Locate the cell with the specified text and output its [x, y] center coordinate. 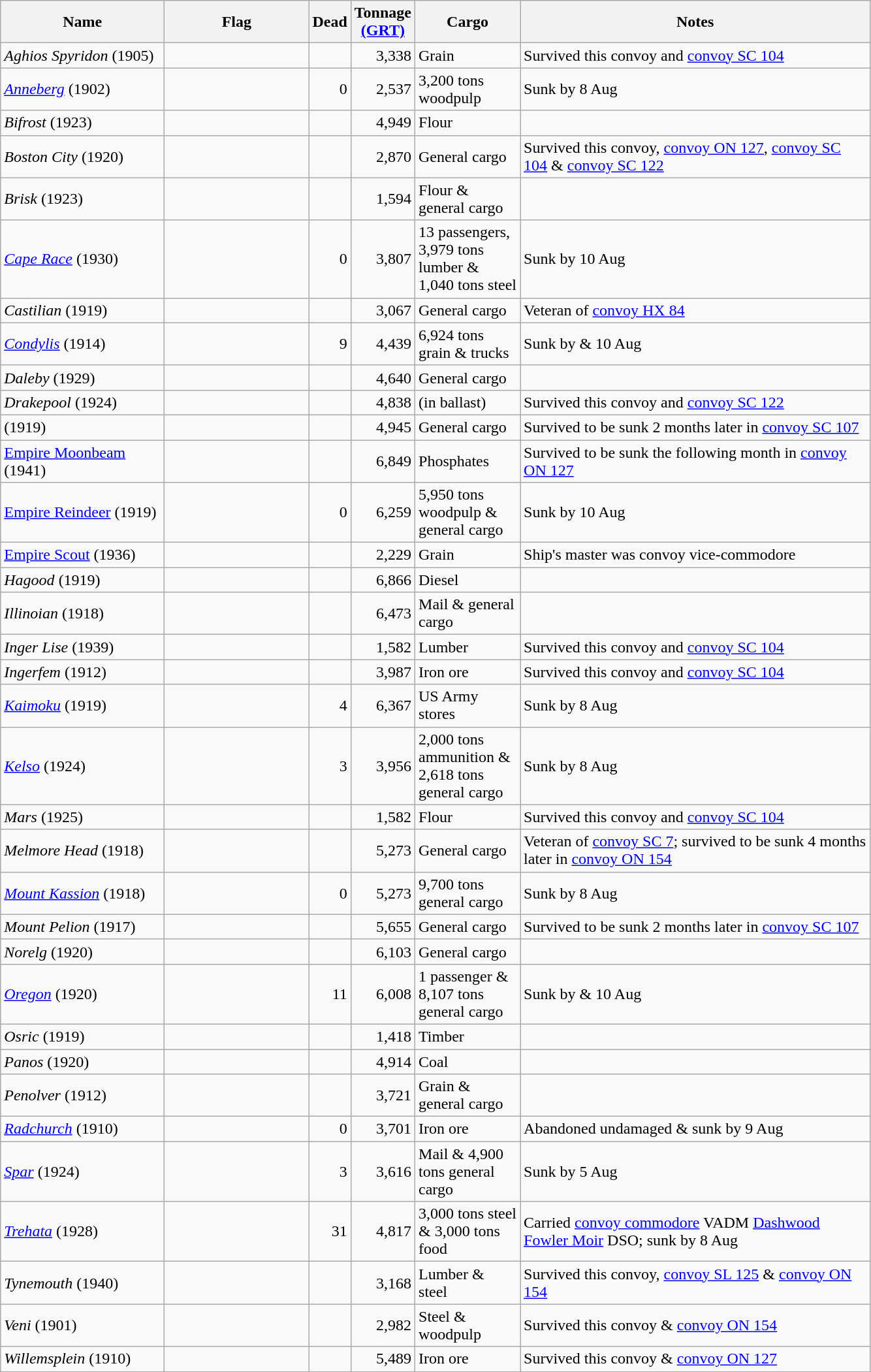
Norelg (1920) [82, 951]
3,000 tons steel & 3,000 tons food [467, 1232]
6,259 [383, 513]
Empire Moonbeam (1941) [82, 461]
4,914 [383, 1061]
Daleby (1929) [82, 377]
Name [82, 22]
Drakepool (1924) [82, 402]
Coal [467, 1061]
Tynemouth (1940) [82, 1283]
Veteran of convoy HX 84 [695, 310]
Survived this convoy & convoy ON 127 [695, 1359]
Illinoian (1918) [82, 614]
6,924 tons grain & trucks [467, 343]
1 passenger & 8,107 tons general cargo [467, 994]
31 [330, 1232]
2,870 [383, 157]
Cape Race (1930) [82, 259]
Penolver (1912) [82, 1096]
5,489 [383, 1359]
3,807 [383, 259]
4,945 [383, 427]
4 [330, 705]
3,721 [383, 1096]
1,418 [383, 1036]
Mail & 4,900 tons general cargo [467, 1172]
Survived this convoy, convoy ON 127, convoy SC 104 & convoy SC 122 [695, 157]
11 [330, 994]
Lumber & steel [467, 1283]
3,168 [383, 1283]
3,338 [383, 56]
Willemsplein (1910) [82, 1359]
Inger Lise (1939) [82, 647]
Radchurch (1910) [82, 1129]
Veni (1901) [82, 1326]
Phosphates [467, 461]
Steel & woodpulp [467, 1326]
2,000 tons ammunition & 2,618 tons general cargo [467, 765]
Empire Reindeer (1919) [82, 513]
Notes [695, 22]
Brisk (1923) [82, 199]
Condylis (1914) [82, 343]
Bifrost (1923) [82, 123]
5,950 tons woodpulp & general cargo [467, 513]
Lumber [467, 647]
Castilian (1919) [82, 310]
2,537 [383, 89]
3,616 [383, 1172]
Boston City (1920) [82, 157]
Hagood (1919) [82, 580]
Mail & general cargo [467, 614]
4,949 [383, 123]
6,103 [383, 951]
Diesel [467, 580]
Melmore Head (1918) [82, 850]
Survived to be sunk the following month in convoy ON 127 [695, 461]
Oregon (1920) [82, 994]
6,866 [383, 580]
(1919) [82, 427]
Flag [236, 22]
4,640 [383, 377]
13 passengers, 3,979 tons lumber & 1,040 tons steel [467, 259]
Survived this convoy and convoy SC 122 [695, 402]
1,594 [383, 199]
3,701 [383, 1129]
Survived this convoy, convoy SL 125 & convoy ON 154 [695, 1283]
Dead [330, 22]
Osric (1919) [82, 1036]
6,367 [383, 705]
Anneberg (1902) [82, 89]
Abandoned undamaged & sunk by 9 Aug [695, 1129]
6,849 [383, 461]
Ship's master was convoy vice-commodore [695, 555]
Grain & general cargo [467, 1096]
2,982 [383, 1326]
Aghios Spyridon (1905) [82, 56]
9,700 tons general cargo [467, 893]
Kaimoku (1919) [82, 705]
9 [330, 343]
Survived this convoy & convoy ON 154 [695, 1326]
6,008 [383, 994]
Veteran of convoy SC 7; survived to be sunk 4 months later in convoy ON 154 [695, 850]
Spar (1924) [82, 1172]
4,838 [383, 402]
Tonnage (GRT) [383, 22]
(in ballast) [467, 402]
5,655 [383, 927]
US Army stores [467, 705]
Flour & general cargo [467, 199]
Mount Pelion (1917) [82, 927]
3,987 [383, 672]
2,229 [383, 555]
6,473 [383, 614]
Panos (1920) [82, 1061]
3,067 [383, 310]
Ingerfem (1912) [82, 672]
Mount Kassion (1918) [82, 893]
4,439 [383, 343]
Empire Scout (1936) [82, 555]
Carried convoy commodore VADM Dashwood Fowler Moir DSO; sunk by 8 Aug [695, 1232]
Kelso (1924) [82, 765]
Timber [467, 1036]
Cargo [467, 22]
3,200 tons woodpulp [467, 89]
3,956 [383, 765]
Trehata (1928) [82, 1232]
Mars (1925) [82, 817]
4,817 [383, 1232]
Sunk by 5 Aug [695, 1172]
